Extract the (x, y) coordinate from the center of the cell holding the provided text.  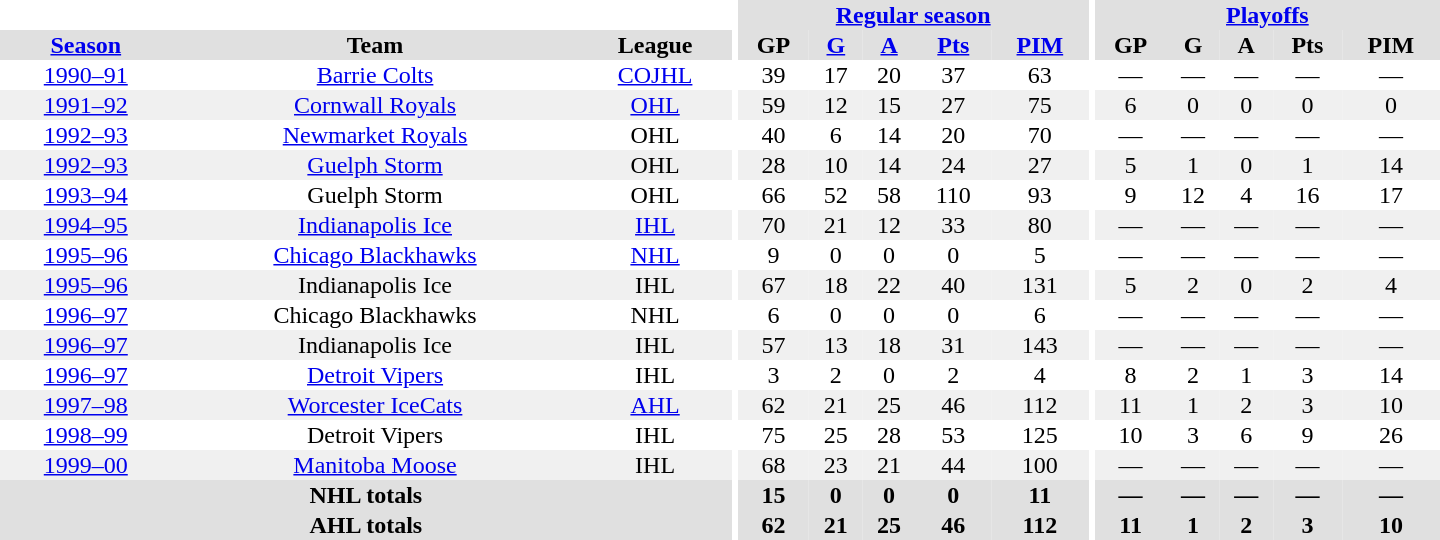
44 (954, 465)
57 (774, 345)
58 (888, 195)
1999–00 (86, 465)
Cornwall Royals (376, 105)
59 (774, 105)
39 (774, 75)
125 (1040, 435)
AHL totals (366, 525)
1994–95 (86, 225)
1990–91 (86, 75)
37 (954, 75)
1991–92 (86, 105)
53 (954, 435)
13 (836, 345)
24 (954, 165)
Newmarket Royals (376, 135)
66 (774, 195)
Barrie Colts (376, 75)
AHL (654, 405)
33 (954, 225)
NHL totals (366, 495)
110 (954, 195)
52 (836, 195)
Worcester IceCats (376, 405)
23 (836, 465)
67 (774, 285)
1993–94 (86, 195)
Season (86, 45)
131 (1040, 285)
143 (1040, 345)
Playoffs (1268, 15)
26 (1391, 435)
1998–99 (86, 435)
100 (1040, 465)
Team (376, 45)
22 (888, 285)
1997–98 (86, 405)
Regular season (914, 15)
8 (1131, 375)
80 (1040, 225)
93 (1040, 195)
68 (774, 465)
16 (1308, 195)
League (654, 45)
31 (954, 345)
Manitoba Moose (376, 465)
63 (1040, 75)
COJHL (654, 75)
